For the text-containing cell, return its midpoint in (X, Y) coordinate format. 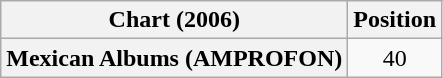
Mexican Albums (AMPROFON) (174, 58)
40 (395, 58)
Chart (2006) (174, 20)
Position (395, 20)
